For the text-containing cell, return its midpoint in (x, y) coordinate format. 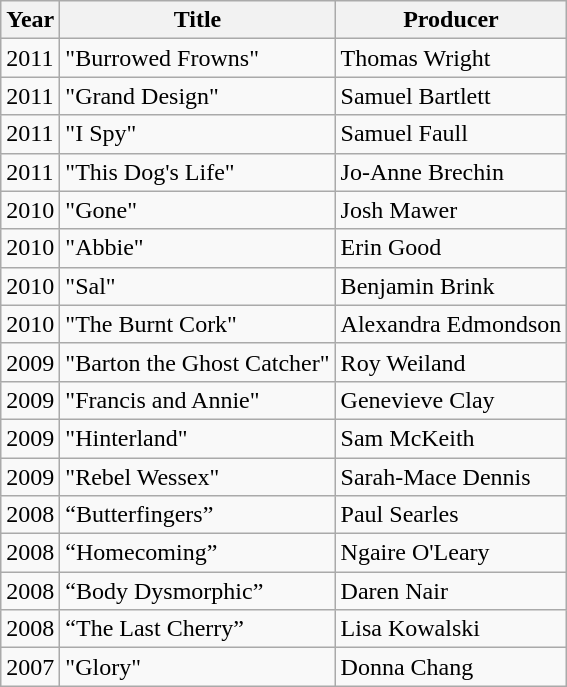
Sarah-Mace Dennis (451, 477)
Ngaire O'Leary (451, 553)
"This Dog's Life" (198, 172)
"Glory" (198, 667)
Producer (451, 20)
Samuel Bartlett (451, 96)
Alexandra Edmondson (451, 324)
"Francis and Annie" (198, 400)
Samuel Faull (451, 134)
2007 (30, 667)
“The Last Cherry” (198, 629)
Year (30, 20)
"Grand Design" (198, 96)
Roy Weiland (451, 362)
“Body Dysmorphic” (198, 591)
Donna Chang (451, 667)
Thomas Wright (451, 58)
Josh Mawer (451, 210)
Benjamin Brink (451, 286)
Title (198, 20)
Sam McKeith (451, 438)
“Butterfingers” (198, 515)
Jo-Anne Brechin (451, 172)
"Hinterland" (198, 438)
"The Burnt Cork" (198, 324)
Paul Searles (451, 515)
"I Spy" (198, 134)
"Gone" (198, 210)
"Abbie" (198, 248)
"Rebel Wessex" (198, 477)
"Barton the Ghost Catcher" (198, 362)
Lisa Kowalski (451, 629)
Genevieve Clay (451, 400)
"Sal" (198, 286)
Erin Good (451, 248)
"Burrowed Frowns" (198, 58)
Daren Nair (451, 591)
“Homecoming” (198, 553)
